Identify which cell holds the provided text, then report its (X, Y) central coordinate. 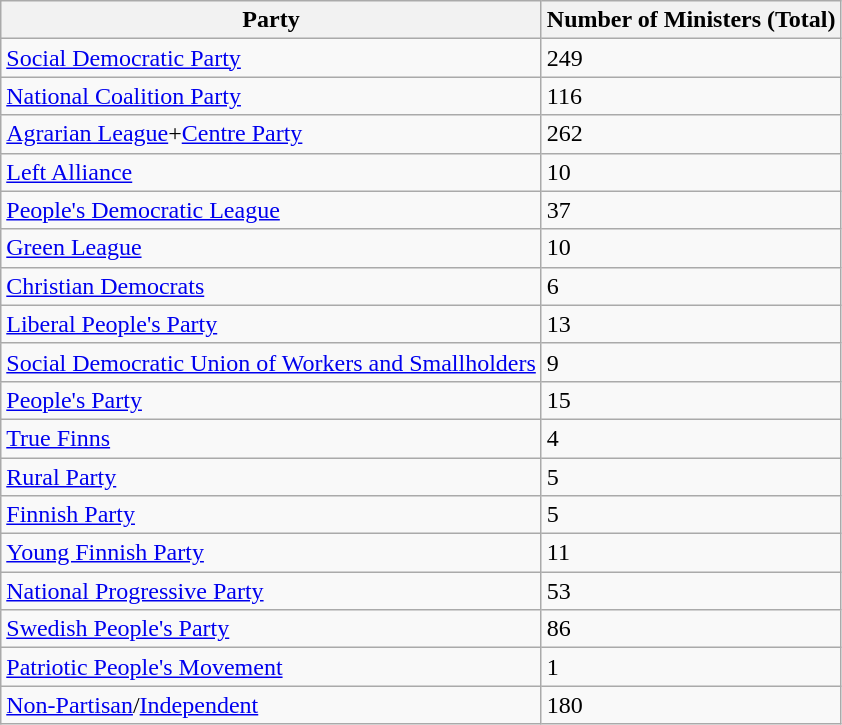
Young Finnish Party (272, 553)
Christian Democrats (272, 286)
9 (691, 362)
Rural Party (272, 477)
People's Democratic League (272, 210)
13 (691, 324)
National Progressive Party (272, 591)
Non-Partisan/Independent (272, 705)
180 (691, 705)
True Finns (272, 438)
116 (691, 96)
Agrarian League+Centre Party (272, 134)
Number of Ministers (Total) (691, 20)
11 (691, 553)
People's Party (272, 400)
Social Democratic Union of Workers and Smallholders (272, 362)
53 (691, 591)
Party (272, 20)
249 (691, 58)
86 (691, 629)
37 (691, 210)
Finnish Party (272, 515)
6 (691, 286)
Left Alliance (272, 172)
4 (691, 438)
Patriotic People's Movement (272, 667)
15 (691, 400)
Swedish People's Party (272, 629)
Green League (272, 248)
Liberal People's Party (272, 324)
National Coalition Party (272, 96)
262 (691, 134)
1 (691, 667)
Social Democratic Party (272, 58)
